Search for the cell housing the specified text and yield its (X, Y) center coordinate. 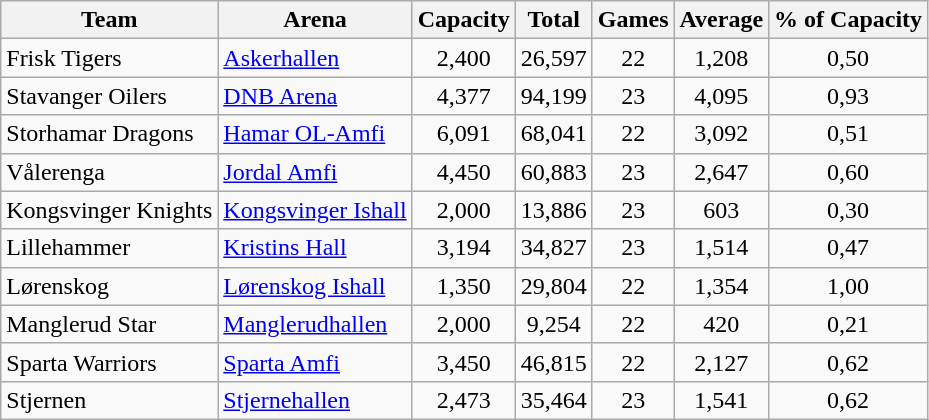
Sparta Warriors (110, 362)
0,30 (848, 210)
3,450 (464, 362)
1,354 (722, 286)
Stavanger Oilers (110, 96)
0,50 (848, 58)
34,827 (554, 248)
Manglerudhallen (315, 324)
9,254 (554, 324)
Stjernen (110, 400)
2,400 (464, 58)
Sparta Amfi (315, 362)
Kongsvinger Knights (110, 210)
Team (110, 20)
603 (722, 210)
Total (554, 20)
Games (633, 20)
29,804 (554, 286)
Jordal Amfi (315, 172)
Kongsvinger Ishall (315, 210)
94,199 (554, 96)
1,350 (464, 286)
2,473 (464, 400)
Kristins Hall (315, 248)
6,091 (464, 134)
4,377 (464, 96)
Lillehammer (110, 248)
3,092 (722, 134)
0,21 (848, 324)
2,127 (722, 362)
0,93 (848, 96)
1,00 (848, 286)
1,208 (722, 58)
0,60 (848, 172)
35,464 (554, 400)
13,886 (554, 210)
Lørenskog (110, 286)
DNB Arena (315, 96)
0,47 (848, 248)
0,51 (848, 134)
Frisk Tigers (110, 58)
3,194 (464, 248)
Arena (315, 20)
4,095 (722, 96)
% of Capacity (848, 20)
Vålerenga (110, 172)
Storhamar Dragons (110, 134)
4,450 (464, 172)
68,041 (554, 134)
Average (722, 20)
Manglerud Star (110, 324)
1,541 (722, 400)
Lørenskog Ishall (315, 286)
Hamar OL-Amfi (315, 134)
60,883 (554, 172)
Stjernehallen (315, 400)
Askerhallen (315, 58)
46,815 (554, 362)
Capacity (464, 20)
2,647 (722, 172)
26,597 (554, 58)
420 (722, 324)
1,514 (722, 248)
